Capture the cell that displays the provided text and extract its (X, Y) central coordinate. 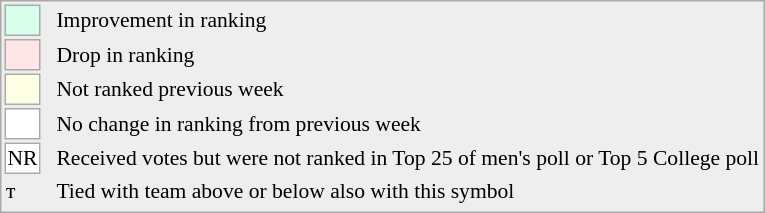
Improvement in ranking (408, 20)
Received votes but were not ranked in Top 25 of men's poll or Top 5 College poll (408, 158)
Tied with team above or below also with this symbol (408, 191)
Not ranked previous week (408, 90)
т (22, 191)
No change in ranking from previous week (408, 124)
NR (22, 158)
Drop in ranking (408, 55)
